For the text-containing cell, return its midpoint in [x, y] coordinate format. 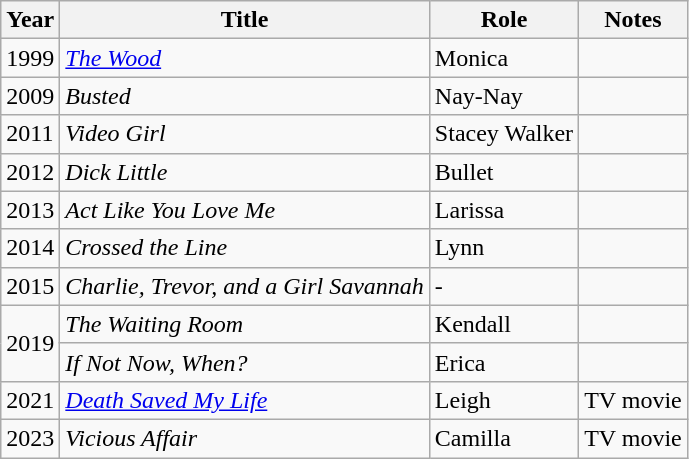
Bullet [504, 172]
Crossed the Line [245, 248]
The Waiting Room [245, 324]
2021 [30, 400]
Nay-Nay [504, 96]
2023 [30, 438]
Charlie, Trevor, and a Girl Savannah [245, 286]
2012 [30, 172]
Notes [634, 20]
Vicious Affair [245, 438]
- [504, 286]
Death Saved My Life [245, 400]
Title [245, 20]
Leigh [504, 400]
2015 [30, 286]
Year [30, 20]
Monica [504, 58]
2014 [30, 248]
If Not Now, When? [245, 362]
Lynn [504, 248]
Camilla [504, 438]
The Wood [245, 58]
Stacey Walker [504, 134]
2019 [30, 343]
1999 [30, 58]
Kendall [504, 324]
2011 [30, 134]
Larissa [504, 210]
Act Like You Love Me [245, 210]
2009 [30, 96]
2013 [30, 210]
Role [504, 20]
Video Girl [245, 134]
Dick Little [245, 172]
Busted [245, 96]
Erica [504, 362]
